Locate the cell with the specified text and output its (x, y) center coordinate. 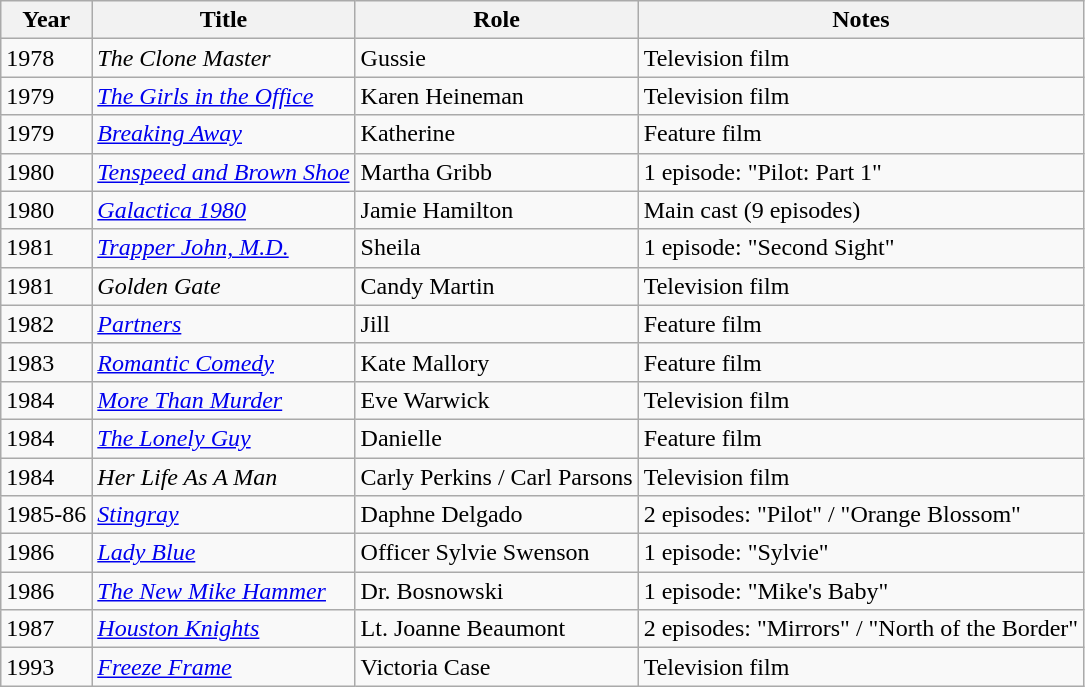
1987 (46, 629)
1 episode: "Second Sight" (861, 248)
Carly Perkins / Carl Parsons (496, 477)
The Clone Master (224, 58)
Victoria Case (496, 667)
2 episodes: "Mirrors" / "North of the Border" (861, 629)
Houston Knights (224, 629)
1993 (46, 667)
Officer Sylvie Swenson (496, 553)
1 episode: "Pilot: Part 1" (861, 172)
Jill (496, 324)
1985-86 (46, 515)
Dr. Bosnowski (496, 591)
1983 (46, 362)
The Girls in the Office (224, 96)
Partners (224, 324)
More Than Murder (224, 400)
Lt. Joanne Beaumont (496, 629)
Daphne Delgado (496, 515)
Year (46, 20)
Main cast (9 episodes) (861, 210)
1978 (46, 58)
Her Life As A Man (224, 477)
Romantic Comedy (224, 362)
Danielle (496, 438)
Breaking Away (224, 134)
1982 (46, 324)
Candy Martin (496, 286)
Karen Heineman (496, 96)
Katherine (496, 134)
Golden Gate (224, 286)
1 episode: "Sylvie" (861, 553)
Kate Mallory (496, 362)
Notes (861, 20)
Trapper John, M.D. (224, 248)
Martha Gribb (496, 172)
Galactica 1980 (224, 210)
Lady Blue (224, 553)
Jamie Hamilton (496, 210)
Eve Warwick (496, 400)
The Lonely Guy (224, 438)
Freeze Frame (224, 667)
2 episodes: "Pilot" / "Orange Blossom" (861, 515)
Gussie (496, 58)
Stingray (224, 515)
Title (224, 20)
The New Mike Hammer (224, 591)
Sheila (496, 248)
Role (496, 20)
1 episode: "Mike's Baby" (861, 591)
Tenspeed and Brown Shoe (224, 172)
